Detect which cell encompasses the target text, then output its (X, Y) center coordinate. 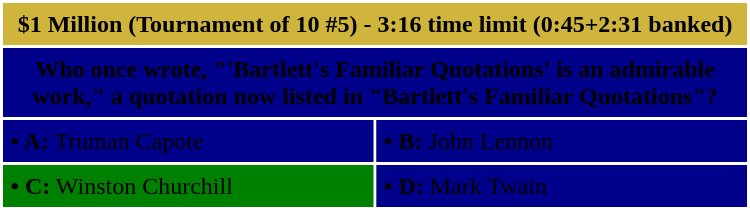
• B: John Lennon (561, 141)
• A: Truman Capote (188, 141)
• D: Mark Twain (561, 186)
Who once wrote, "'Bartlett's Familiar Quotations' is an admirable work," a quotation now listed in "Bartlett's Familiar Quotations"? (375, 82)
$1 Million (Tournament of 10 #5) - 3:16 time limit (0:45+2:31 banked) (375, 24)
• C: Winston Churchill (188, 186)
